Detect which cell encompasses the target text, then output its [X, Y] center coordinate. 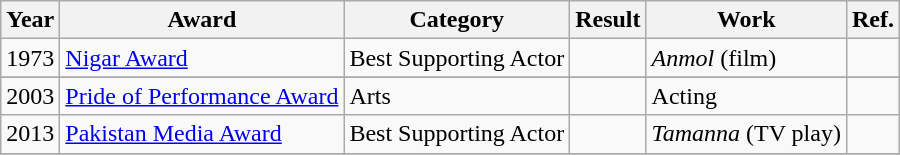
Ref. [872, 20]
Category [457, 20]
Pride of Performance Award [202, 96]
2003 [30, 96]
Result [608, 20]
Arts [457, 96]
1973 [30, 58]
Anmol (film) [746, 58]
2013 [30, 134]
Nigar Award [202, 58]
Acting [746, 96]
Year [30, 20]
Award [202, 20]
Pakistan Media Award [202, 134]
Tamanna (TV play) [746, 134]
Work [746, 20]
